Return (X, Y) of the center of cell containing provided text 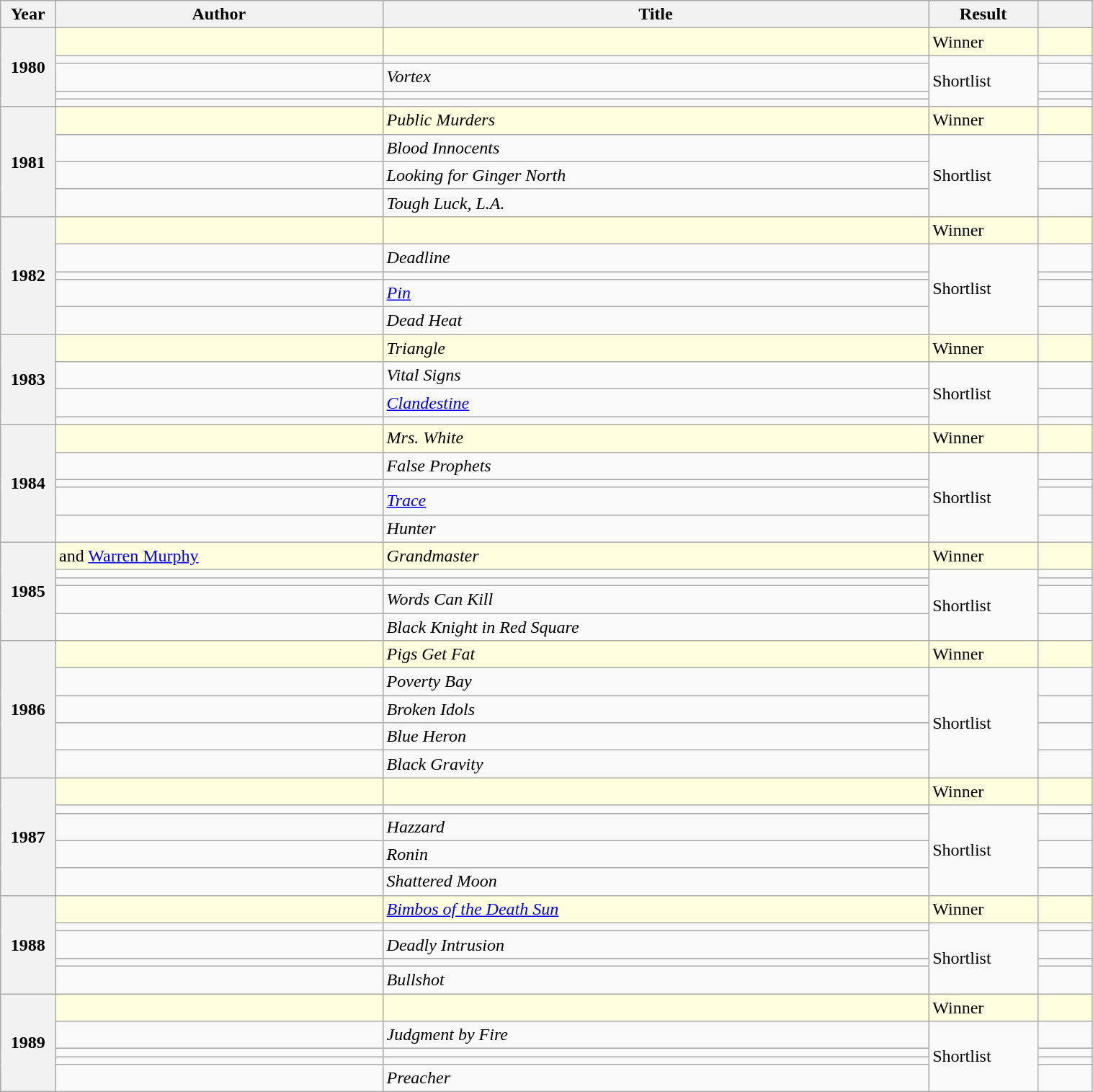
Bullshot (656, 980)
1981 (28, 161)
Vortex (656, 77)
1982 (28, 275)
Poverty Bay (656, 682)
Preacher (656, 1078)
Pigs Get Fat (656, 654)
Pin (656, 293)
Hunter (656, 528)
Trace (656, 501)
Title (656, 14)
Public Murders (656, 120)
Words Can Kill (656, 599)
Black Gravity (656, 764)
1980 (28, 68)
Mrs. White (656, 438)
Tough Luck, L.A. (656, 203)
Shattered Moon (656, 882)
Black Knight in Red Square (656, 626)
and Warren Murphy (219, 556)
False Prophets (656, 466)
Ronin (656, 854)
Triangle (656, 348)
Deadline (656, 257)
1986 (28, 709)
Dead Heat (656, 321)
Grandmaster (656, 556)
1985 (28, 591)
Broken Idols (656, 709)
Vital Signs (656, 376)
Year (28, 14)
Blood Innocents (656, 148)
Blue Heron (656, 737)
Looking for Ginger North (656, 175)
1987 (28, 836)
Bimbos of the Death Sun (656, 909)
Author (219, 14)
Clandestine (656, 403)
Deadly Intrusion (656, 944)
1988 (28, 944)
1984 (28, 483)
Judgment by Fire (656, 1035)
1989 (28, 1042)
Result (983, 14)
1983 (28, 379)
Hazzard (656, 827)
